Determine the (X, Y) coordinate at the center of the cell enclosing the given text.  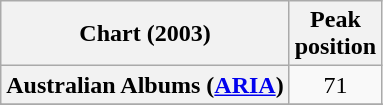
Australian Albums (ARIA) (145, 85)
Peak position (335, 34)
Chart (2003) (145, 34)
71 (335, 85)
